Return [X, Y] of the center of cell containing provided text 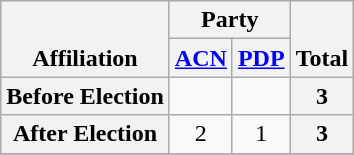
Total [322, 39]
ACN [200, 58]
Before Election [86, 96]
After Election [86, 134]
Affiliation [86, 39]
1 [261, 134]
2 [200, 134]
PDP [261, 58]
Party [230, 20]
